Return [x, y] of the center of cell containing provided text 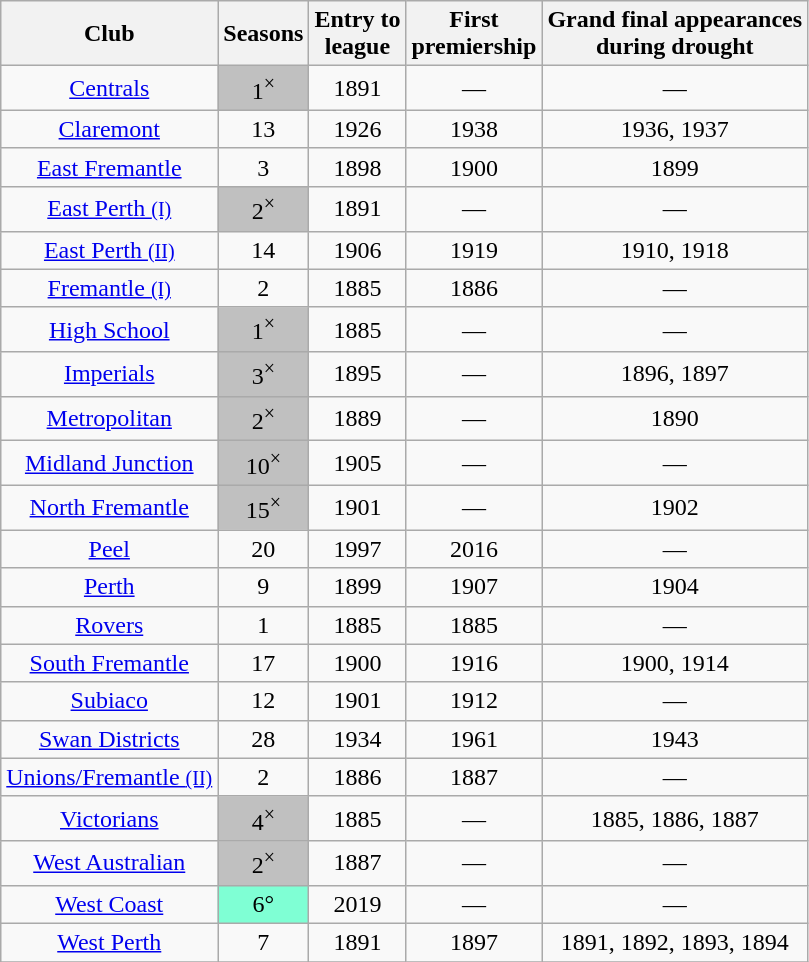
1916 [474, 663]
Perth [110, 587]
28 [264, 739]
3 [264, 167]
1912 [474, 701]
1885, 1886, 1887 [675, 818]
Midland Junction [110, 464]
Firstpremiership [474, 34]
12 [264, 701]
1896, 1897 [675, 374]
Entry toleague [358, 34]
1902 [675, 508]
Seasons [264, 34]
Victorians [110, 818]
1997 [358, 549]
Swan Districts [110, 739]
2019 [358, 904]
1900, 1914 [675, 663]
15× [264, 508]
North Fremantle [110, 508]
1936, 1937 [675, 129]
1905 [358, 464]
3× [264, 374]
1895 [358, 374]
1898 [358, 167]
Metropolitan [110, 418]
1891, 1892, 1893, 1894 [675, 943]
1897 [474, 943]
Unions/Fremantle (II) [110, 777]
20 [264, 549]
7 [264, 943]
High School [110, 330]
1938 [474, 129]
13 [264, 129]
1919 [474, 250]
Centrals [110, 88]
1943 [675, 739]
Subiaco [110, 701]
West Coast [110, 904]
1906 [358, 250]
1961 [474, 739]
East Perth (I) [110, 208]
West Australian [110, 864]
South Fremantle [110, 663]
1910, 1918 [675, 250]
Club [110, 34]
Claremont [110, 129]
2016 [474, 549]
1926 [358, 129]
Rovers [110, 625]
Peel [110, 549]
East Fremantle [110, 167]
1890 [675, 418]
4× [264, 818]
West Perth [110, 943]
1934 [358, 739]
Grand final appearancesduring drought [675, 34]
14 [264, 250]
10× [264, 464]
9 [264, 587]
1889 [358, 418]
Imperials [110, 374]
17 [264, 663]
1907 [474, 587]
East Perth (II) [110, 250]
1 [264, 625]
Fremantle (I) [110, 288]
1904 [675, 587]
6° [264, 904]
